Scan for the cell matching the given text and deliver its (X, Y) coordinate at center. 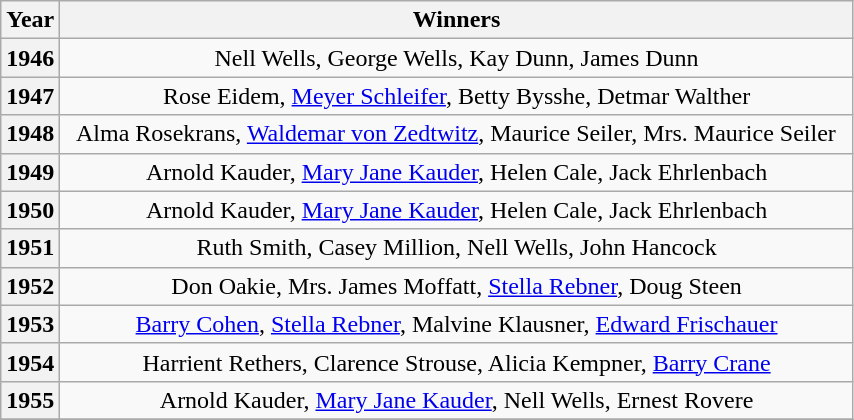
1947 (30, 96)
1950 (30, 210)
Don Oakie, Mrs. James Moffatt, Stella Rebner, Doug Steen (457, 286)
1948 (30, 134)
Arnold Kauder, Mary Jane Kauder, Nell Wells, Ernest Rovere (457, 400)
Barry Cohen, Stella Rebner, Malvine Klausner, Edward Frischauer (457, 324)
Year (30, 20)
1952 (30, 286)
1951 (30, 248)
1955 (30, 400)
Ruth Smith, Casey Million, Nell Wells, John Hancock (457, 248)
1954 (30, 362)
1946 (30, 58)
Nell Wells, George Wells, Kay Dunn, James Dunn (457, 58)
Rose Eidem, Meyer Schleifer, Betty Bysshe, Detmar Walther (457, 96)
1949 (30, 172)
1953 (30, 324)
Alma Rosekrans, Waldemar von Zedtwitz, Maurice Seiler, Mrs. Maurice Seiler (457, 134)
Winners (457, 20)
Harrient Rethers, Clarence Strouse, Alicia Kempner, Barry Crane (457, 362)
